Locate the cell with the specified text and output its [X, Y] center coordinate. 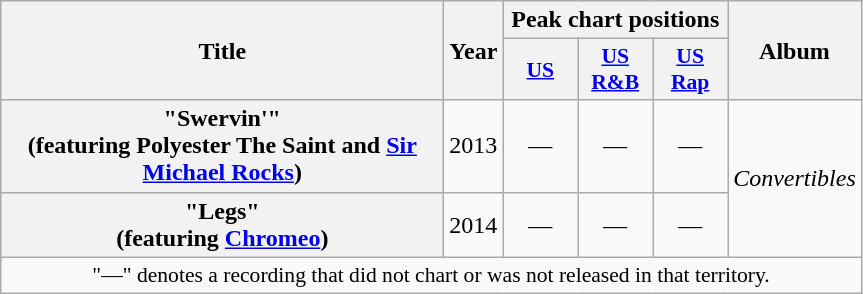
"—" denotes a recording that did not chart or was not released in that territory. [432, 275]
US [540, 70]
US R&B [616, 70]
Title [222, 50]
"Swervin'"(featuring Polyester The Saint and Sir Michael Rocks) [222, 146]
Year [474, 50]
Album [795, 50]
"Legs"(featuring Chromeo) [222, 224]
2013 [474, 146]
Convertibles [795, 178]
Peak chart positions [616, 20]
US Rap [690, 70]
2014 [474, 224]
